Scan for the cell matching the given text and deliver its (X, Y) coordinate at center. 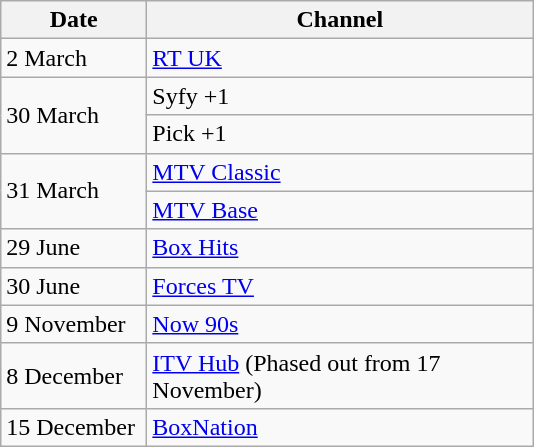
BoxNation (340, 427)
29 June (74, 248)
8 December (74, 376)
15 December (74, 427)
31 March (74, 191)
MTV Base (340, 210)
ITV Hub (Phased out from 17 November) (340, 376)
MTV Classic (340, 172)
Date (74, 20)
2 March (74, 58)
Forces TV (340, 286)
Channel (340, 20)
RT UK (340, 58)
Box Hits (340, 248)
30 March (74, 115)
Pick +1 (340, 134)
Now 90s (340, 324)
Syfy +1 (340, 96)
9 November (74, 324)
30 June (74, 286)
